Output the (X, Y) coordinate of the center of the cell containing the given text.  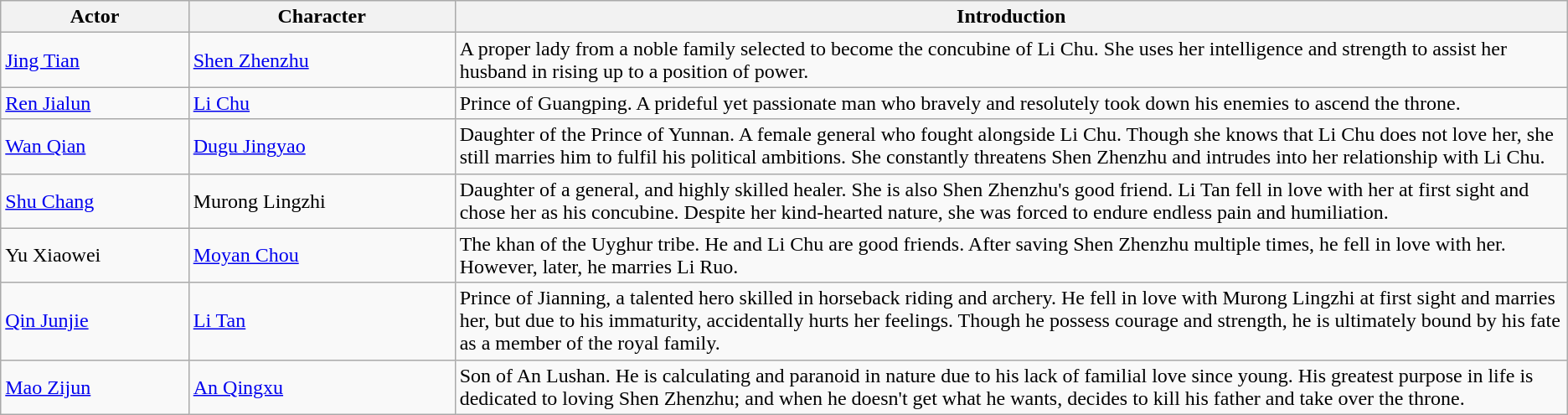
Actor (95, 17)
Ren Jialun (95, 103)
Li Tan (322, 321)
Murong Lingzhi (322, 201)
Prince of Guangping. A prideful yet passionate man who bravely and resolutely took down his enemies to ascend the throne. (1011, 103)
Qin Junjie (95, 321)
Dugu Jingyao (322, 146)
Character (322, 17)
Shen Zhenzhu (322, 60)
An Qingxu (322, 387)
Introduction (1011, 17)
Wan Qian (95, 146)
Mao Zijun (95, 387)
Jing Tian (95, 60)
Li Chu (322, 103)
Moyan Chou (322, 255)
Shu Chang (95, 201)
Yu Xiaowei (95, 255)
